Locate the cell with the specified text and output its (X, Y) center coordinate. 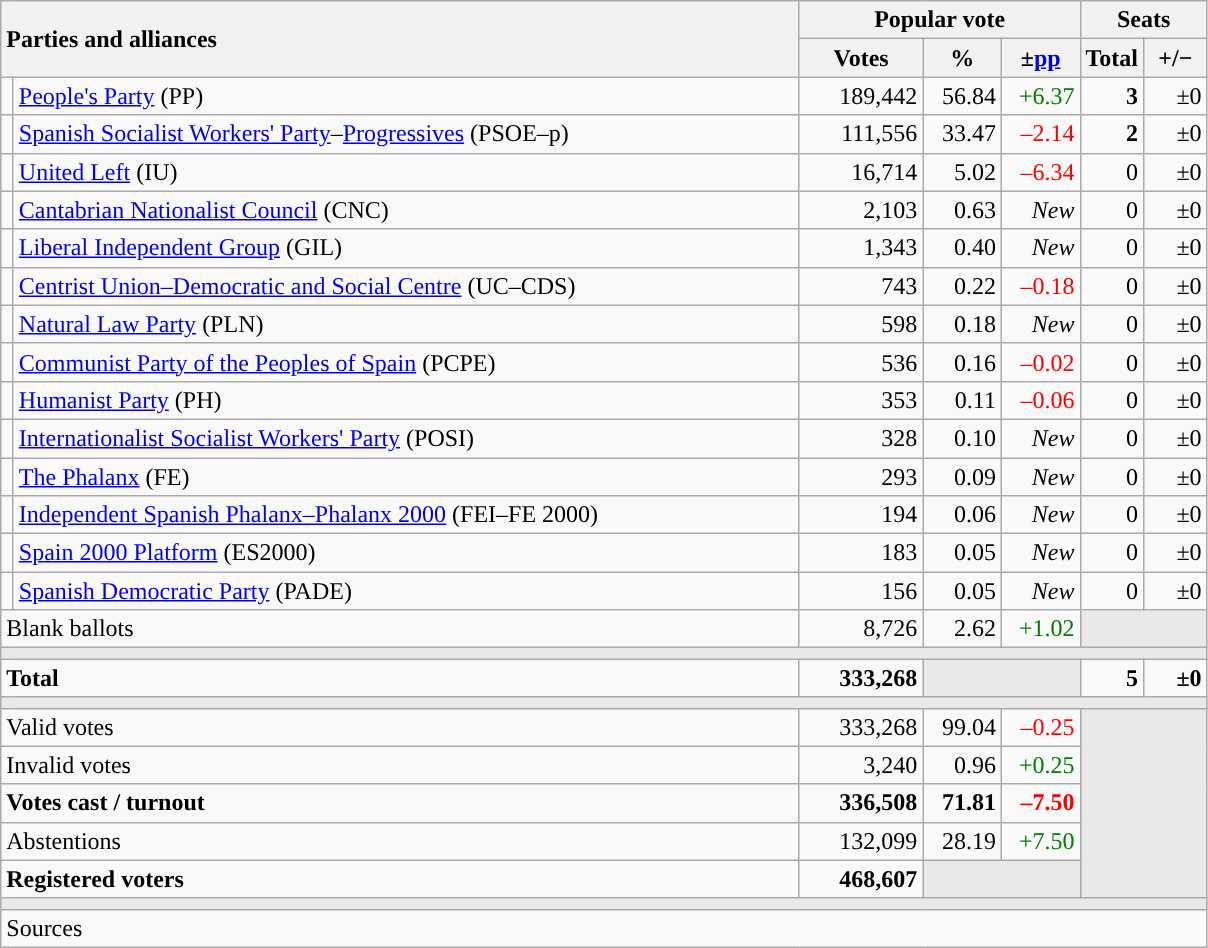
194 (861, 515)
+/− (1176, 58)
Centrist Union–Democratic and Social Centre (UC–CDS) (406, 286)
56.84 (962, 96)
Votes cast / turnout (400, 803)
189,442 (861, 96)
0.16 (962, 362)
% (962, 58)
111,556 (861, 134)
99.04 (962, 727)
2.62 (962, 629)
–0.18 (1040, 286)
Seats (1144, 20)
–7.50 (1040, 803)
Valid votes (400, 727)
+6.37 (1040, 96)
0.09 (962, 477)
Humanist Party (PH) (406, 400)
8,726 (861, 629)
Sources (604, 928)
2,103 (861, 210)
0.18 (962, 324)
–0.02 (1040, 362)
Natural Law Party (PLN) (406, 324)
Internationalist Socialist Workers' Party (POSI) (406, 438)
0.06 (962, 515)
Parties and alliances (400, 39)
353 (861, 400)
+7.50 (1040, 841)
33.47 (962, 134)
0.22 (962, 286)
Spanish Socialist Workers' Party–Progressives (PSOE–p) (406, 134)
Spain 2000 Platform (ES2000) (406, 553)
2 (1112, 134)
–6.34 (1040, 172)
+1.02 (1040, 629)
0.10 (962, 438)
Popular vote (940, 20)
–2.14 (1040, 134)
598 (861, 324)
Blank ballots (400, 629)
–0.06 (1040, 400)
+0.25 (1040, 765)
Liberal Independent Group (GIL) (406, 248)
The Phalanx (FE) (406, 477)
Abstentions (400, 841)
468,607 (861, 879)
0.40 (962, 248)
5.02 (962, 172)
Cantabrian Nationalist Council (CNC) (406, 210)
3,240 (861, 765)
Invalid votes (400, 765)
–0.25 (1040, 727)
Registered voters (400, 879)
156 (861, 591)
People's Party (PP) (406, 96)
336,508 (861, 803)
328 (861, 438)
Spanish Democratic Party (PADE) (406, 591)
3 (1112, 96)
Independent Spanish Phalanx–Phalanx 2000 (FEI–FE 2000) (406, 515)
183 (861, 553)
0.11 (962, 400)
293 (861, 477)
16,714 (861, 172)
1,343 (861, 248)
0.96 (962, 765)
Communist Party of the Peoples of Spain (PCPE) (406, 362)
±pp (1040, 58)
71.81 (962, 803)
743 (861, 286)
United Left (IU) (406, 172)
0.63 (962, 210)
Votes (861, 58)
5 (1112, 678)
132,099 (861, 841)
28.19 (962, 841)
536 (861, 362)
